Output the (X, Y) coordinate of the center of the cell containing the given text.  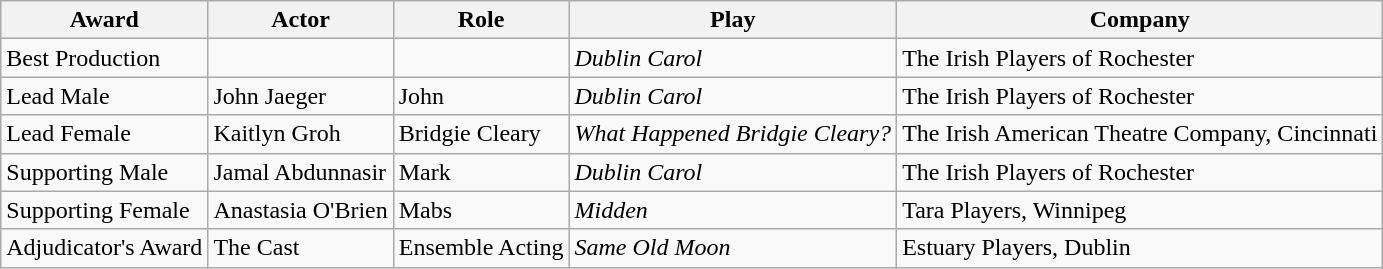
Kaitlyn Groh (300, 134)
Award (104, 20)
Jamal Abdunnasir (300, 172)
Midden (733, 210)
Lead Male (104, 96)
Play (733, 20)
Mark (481, 172)
Ensemble Acting (481, 248)
Actor (300, 20)
The Cast (300, 248)
John (481, 96)
Anastasia O'Brien (300, 210)
What Happened Bridgie Cleary? (733, 134)
Mabs (481, 210)
Tara Players, Winnipeg (1140, 210)
Company (1140, 20)
The Irish American Theatre Company, Cincinnati (1140, 134)
Role (481, 20)
Supporting Male (104, 172)
Best Production (104, 58)
Same Old Moon (733, 248)
John Jaeger (300, 96)
Supporting Female (104, 210)
Adjudicator's Award (104, 248)
Lead Female (104, 134)
Estuary Players, Dublin (1140, 248)
Bridgie Cleary (481, 134)
